Identify which cell holds the provided text, then report its [X, Y] central coordinate. 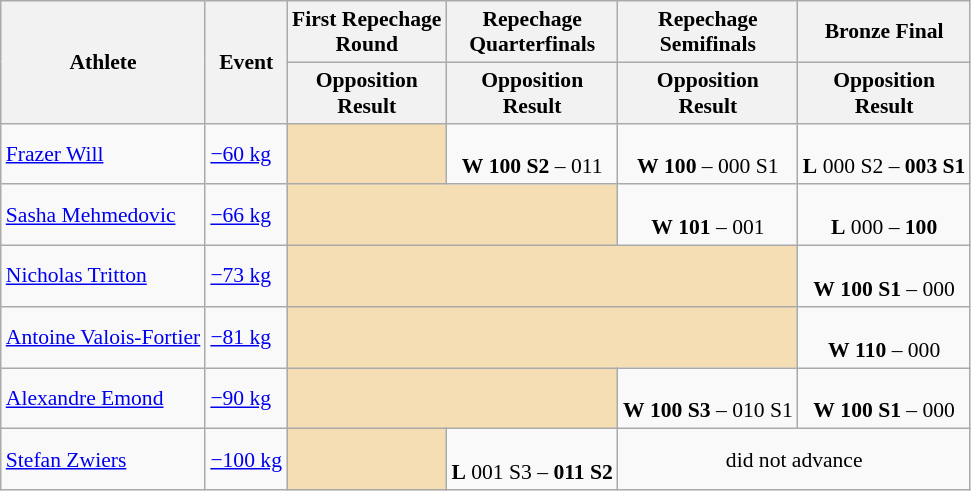
did not advance [794, 460]
−100 kg [246, 460]
Repechage Semifinals [708, 32]
First Repechage Round [366, 32]
W 100 – 000 S1 [708, 154]
L 000 – 100 [884, 216]
Bronze Final [884, 32]
Event [246, 62]
−90 kg [246, 398]
W 110 – 000 [884, 338]
Stefan Zwiers [104, 460]
−73 kg [246, 276]
L 000 S2 – 003 S1 [884, 154]
W 100 S2 – 011 [532, 154]
W 100 S3 – 010 S1 [708, 398]
Antoine Valois-Fortier [104, 338]
L 001 S3 – 011 S2 [532, 460]
Nicholas Tritton [104, 276]
Athlete [104, 62]
−60 kg [246, 154]
−66 kg [246, 216]
Alexandre Emond [104, 398]
Repechage Quarterfinals [532, 32]
Sasha Mehmedovic [104, 216]
−81 kg [246, 338]
W 101 – 001 [708, 216]
Frazer Will [104, 154]
